Capture the cell that displays the provided text and extract its [X, Y] central coordinate. 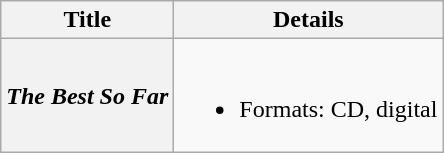
The Best So Far [88, 96]
Details [308, 20]
Title [88, 20]
Formats: CD, digital [308, 96]
